From the cell containing the given text, extract its center point as [X, Y] coordinate. 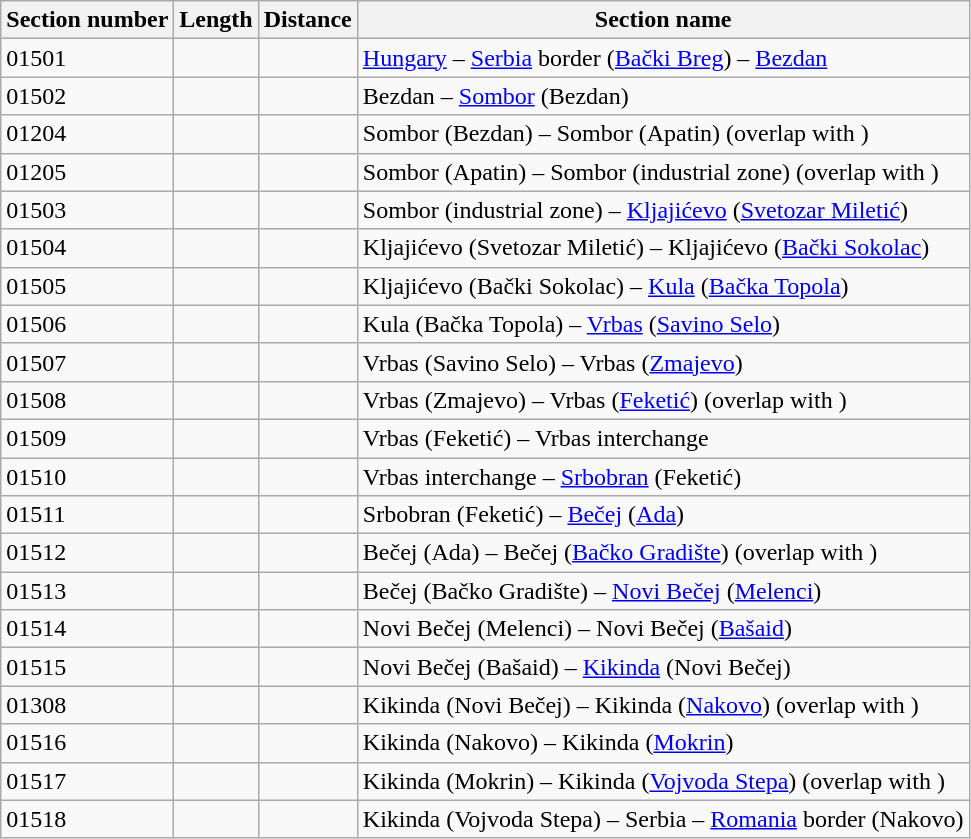
Sombor (industrial zone) – Kljajićevo (Svetozar Miletić) [663, 210]
Section number [88, 20]
Vrbas (Feketić) – Vrbas interchange [663, 438]
01512 [88, 553]
Bečej (Bačko Gradište) – Novi Bečej (Melenci) [663, 591]
01308 [88, 705]
Kikinda (Vojvoda Stepa) – Serbia – Romania border (Nakovo) [663, 819]
01204 [88, 134]
Sombor (Apatin) – Sombor (industrial zone) (overlap with ) [663, 172]
01501 [88, 58]
Vrbas interchange – Srbobran (Feketić) [663, 477]
01515 [88, 667]
Kula (Bačka Topola) – Vrbas (Savino Selo) [663, 324]
Sombor (Bezdan) – Sombor (Apatin) (overlap with ) [663, 134]
Section name [663, 20]
Novi Bečej (Melenci) – Novi Bečej (Bašaid) [663, 629]
01507 [88, 362]
01509 [88, 438]
Kikinda (Mokrin) – Kikinda (Vojvoda Stepa) (overlap with ) [663, 781]
01510 [88, 477]
Kljajićevo (Bački Sokolac) – Kula (Bačka Topola) [663, 286]
01516 [88, 743]
01513 [88, 591]
Novi Bečej (Bašaid) – Kikinda (Novi Bečej) [663, 667]
Bezdan – Sombor (Bezdan) [663, 96]
Hungary – Serbia border (Bački Breg) – Bezdan [663, 58]
01504 [88, 248]
Kikinda (Nakovo) – Kikinda (Mokrin) [663, 743]
Vrbas (Savino Selo) – Vrbas (Zmajevo) [663, 362]
01517 [88, 781]
01511 [88, 515]
01205 [88, 172]
Distance [308, 20]
Length [216, 20]
01502 [88, 96]
01505 [88, 286]
Vrbas (Zmajevo) – Vrbas (Feketić) (overlap with ) [663, 400]
01518 [88, 819]
Bečej (Ada) – Bečej (Bačko Gradište) (overlap with ) [663, 553]
Srbobran (Feketić) – Bečej (Ada) [663, 515]
Kljajićevo (Svetozar Miletić) – Kljajićevo (Bački Sokolac) [663, 248]
Kikinda (Novi Bečej) – Kikinda (Nakovo) (overlap with ) [663, 705]
01514 [88, 629]
01506 [88, 324]
01508 [88, 400]
01503 [88, 210]
